Search for the cell housing the specified text and yield its [x, y] center coordinate. 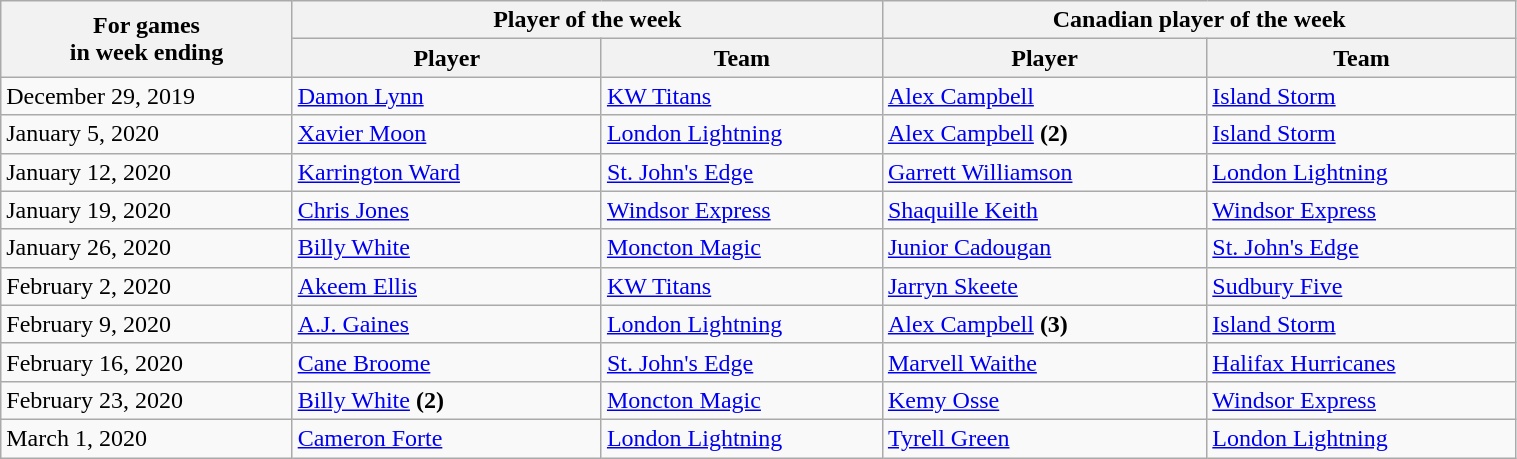
Alex Campbell [1044, 96]
January 12, 2020 [146, 172]
Sudbury Five [1362, 286]
Cameron Forte [446, 438]
Billy White (2) [446, 400]
A.J. Gaines [446, 324]
Cane Broome [446, 362]
Billy White [446, 248]
February 16, 2020 [146, 362]
Kemy Osse [1044, 400]
February 23, 2020 [146, 400]
For gamesin week ending [146, 39]
Jarryn Skeete [1044, 286]
Marvell Waithe [1044, 362]
February 9, 2020 [146, 324]
Player of the week [587, 20]
Halifax Hurricanes [1362, 362]
Canadian player of the week [1199, 20]
Xavier Moon [446, 134]
Shaquille Keith [1044, 210]
Alex Campbell (3) [1044, 324]
January 26, 2020 [146, 248]
January 19, 2020 [146, 210]
Chris Jones [446, 210]
Garrett Williamson [1044, 172]
March 1, 2020 [146, 438]
Akeem Ellis [446, 286]
Alex Campbell (2) [1044, 134]
February 2, 2020 [146, 286]
Damon Lynn [446, 96]
Tyrell Green [1044, 438]
December 29, 2019 [146, 96]
Junior Cadougan [1044, 248]
January 5, 2020 [146, 134]
Karrington Ward [446, 172]
